Pinpoint the cell where the given text exists, returning its [X, Y] midpoint coordinate. 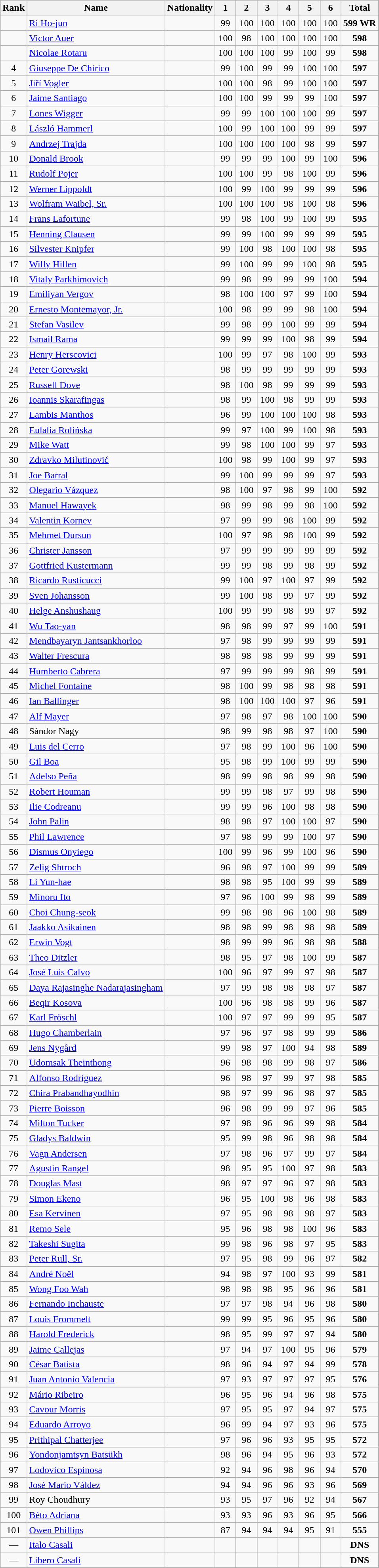
3 [267, 8]
Robert Houman [96, 792]
34 [13, 520]
Bèto Adriana [96, 1515]
Wong Foo Wah [96, 1289]
10 [13, 158]
Donald Brook [96, 158]
33 [13, 505]
20 [13, 309]
64 [13, 972]
22 [13, 339]
51 [13, 776]
Peter Rull, Sr. [96, 1259]
Vagn Andersen [96, 1153]
88 [13, 1334]
578 [360, 1364]
Wu Tao-yan [96, 626]
Stefan Vasilev [96, 324]
Fernando Inchauste [96, 1304]
Udomsak Theinthong [96, 1063]
37 [13, 565]
Mike Watt [96, 445]
Peter Gorewski [96, 369]
66 [13, 1003]
Ismail Rama [96, 339]
81 [13, 1229]
Adelso Peña [96, 776]
8 [13, 128]
2 [247, 8]
Esa Kervinen [96, 1214]
Agustin Rangel [96, 1168]
576 [360, 1379]
Werner Lippoldt [96, 189]
Daya Rajasinghe Nadarajasingham [96, 988]
Mário Ribeiro [96, 1394]
Eduardo Arroyo [96, 1425]
50 [13, 761]
588 [360, 942]
86 [13, 1304]
Douglas Mast [96, 1184]
42 [13, 641]
61 [13, 927]
68 [13, 1033]
Gil Boa [96, 761]
Theo Ditzler [96, 957]
58 [13, 882]
53 [13, 807]
14 [13, 219]
69 [13, 1048]
Alfonso Rodríguez [96, 1078]
74 [13, 1123]
André Noël [96, 1274]
Zdravko Milutinović [96, 460]
47 [13, 716]
Minoru Ito [96, 897]
Gottfried Kustermann [96, 565]
49 [13, 746]
62 [13, 942]
Beqir Kosova [96, 1003]
Russell Dove [96, 384]
79 [13, 1199]
24 [13, 369]
Jaime Santiago [96, 98]
582 [360, 1259]
35 [13, 535]
72 [13, 1093]
17 [13, 264]
Pierre Boisson [96, 1108]
77 [13, 1168]
Valentin Kornev [96, 520]
Zelig Shtroch [96, 867]
Italo Casali [96, 1545]
Emiliyan Vergov [96, 294]
36 [13, 550]
23 [13, 354]
Ilie Codreanu [96, 807]
Louis Frommelt [96, 1319]
Roy Choudhury [96, 1500]
57 [13, 867]
12 [13, 189]
Dismus Onyiego [96, 852]
566 [360, 1515]
Choi Chung-seok [96, 912]
80 [13, 1214]
José Luis Calvo [96, 972]
570 [360, 1470]
32 [13, 490]
Henning Clausen [96, 234]
Yondonjamtsyn Batsükh [96, 1455]
84 [13, 1274]
Humberto Cabrera [96, 671]
567 [360, 1500]
Name [96, 8]
46 [13, 701]
Alf Mayer [96, 716]
Lones Wigger [96, 113]
82 [13, 1244]
21 [13, 324]
Rudolf Pojer [96, 173]
Vitaly Parkhimovich [96, 279]
Henry Herscovici [96, 354]
73 [13, 1108]
Juan Antonio Valencia [96, 1379]
Nicolae Rotaru [96, 53]
Victor Auer [96, 38]
16 [13, 249]
7 [13, 113]
41 [13, 626]
13 [13, 204]
55 [13, 837]
Ricardo Rusticucci [96, 580]
27 [13, 415]
Giuseppe De Chirico [96, 68]
Sven Johansson [96, 596]
Ernesto Montemayor, Jr. [96, 309]
Libero Casali [96, 1560]
Harold Frederick [96, 1334]
Li Yun-hae [96, 882]
75 [13, 1138]
László Hammerl [96, 128]
83 [13, 1259]
Manuel Hawayek [96, 505]
11 [13, 173]
48 [13, 731]
15 [13, 234]
71 [13, 1078]
Hugo Chamberlain [96, 1033]
38 [13, 580]
Owen Phillips [96, 1530]
Jaime Callejas [96, 1349]
Ian Ballinger [96, 701]
28 [13, 430]
Ioannis Skarafingas [96, 400]
Eulalia Rolińska [96, 430]
John Palin [96, 822]
Sándor Nagy [96, 731]
Simon Ekeno [96, 1199]
19 [13, 294]
Jens Nygård [96, 1048]
Takeshi Sugita [96, 1244]
76 [13, 1153]
569 [360, 1485]
1 [225, 8]
José Mario Váldez [96, 1485]
Joe Barral [96, 475]
Olegario Vázquez [96, 490]
78 [13, 1184]
Walter Frescura [96, 656]
43 [13, 656]
César Batista [96, 1364]
31 [13, 475]
555 [360, 1530]
26 [13, 400]
Remo Sele [96, 1229]
85 [13, 1289]
Prithipal Chatterjee [96, 1440]
59 [13, 897]
Phil Lawrence [96, 837]
90 [13, 1364]
Nationality [190, 8]
Cavour Morris [96, 1410]
25 [13, 384]
40 [13, 611]
579 [360, 1349]
Mendbayaryn Jantsankhorloo [96, 641]
67 [13, 1018]
Jiří Vogler [96, 83]
Wolfram Waibel, Sr. [96, 204]
101 [13, 1530]
Mehmet Dursun [96, 535]
Lodovico Espinosa [96, 1470]
Karl Fröschl [96, 1018]
Ri Ho-jun [96, 23]
Milton Tucker [96, 1123]
30 [13, 460]
56 [13, 852]
45 [13, 686]
39 [13, 596]
44 [13, 671]
54 [13, 822]
52 [13, 792]
Willy Hillen [96, 264]
Michel Fontaine [96, 686]
70 [13, 1063]
60 [13, 912]
9 [13, 143]
Luis del Cerro [96, 746]
Christer Jansson [96, 550]
Silvester Knipfer [96, 249]
Lambis Manthos [96, 415]
18 [13, 279]
65 [13, 988]
Andrzej Trajda [96, 143]
63 [13, 957]
Gladys Baldwin [96, 1138]
Erwin Vogt [96, 942]
89 [13, 1349]
29 [13, 445]
Frans Lafortune [96, 219]
Helge Anshushaug [96, 611]
Total [360, 8]
Chira Prabandhayodhin [96, 1093]
599 WR [360, 23]
Rank [13, 8]
Jaakko Asikainen [96, 927]
